Determine the [x, y] coordinate at the center of the cell enclosing the given text.  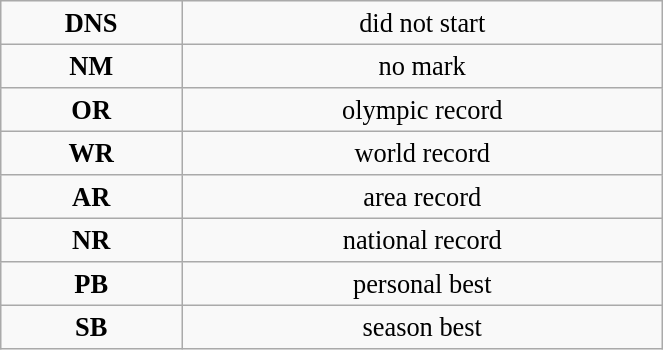
SB [92, 327]
area record [422, 197]
NM [92, 66]
WR [92, 153]
AR [92, 197]
did not start [422, 22]
personal best [422, 284]
NR [92, 240]
OR [92, 109]
no mark [422, 66]
season best [422, 327]
world record [422, 153]
DNS [92, 22]
PB [92, 284]
national record [422, 240]
olympic record [422, 109]
